From the cell containing the given text, extract its center point as (x, y) coordinate. 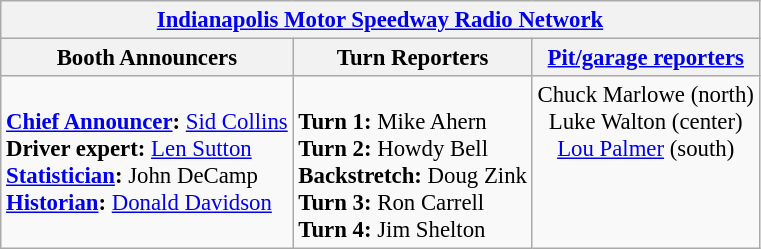
Booth Announcers (147, 58)
Indianapolis Motor Speedway Radio Network (380, 20)
Turn 1: Mike Ahern Turn 2: Howdy Bell Backstretch: Doug Zink Turn 3: Ron Carrell Turn 4: Jim Shelton (412, 162)
Turn Reporters (412, 58)
Chief Announcer: Sid Collins Driver expert: Len Sutton Statistician: John DeCamp Historian: Donald Davidson (147, 162)
Pit/garage reporters (646, 58)
Chuck Marlowe (north)Luke Walton (center)Lou Palmer (south) (646, 162)
